Provide the (x, y) coordinate of the cell's center where the given text is located.  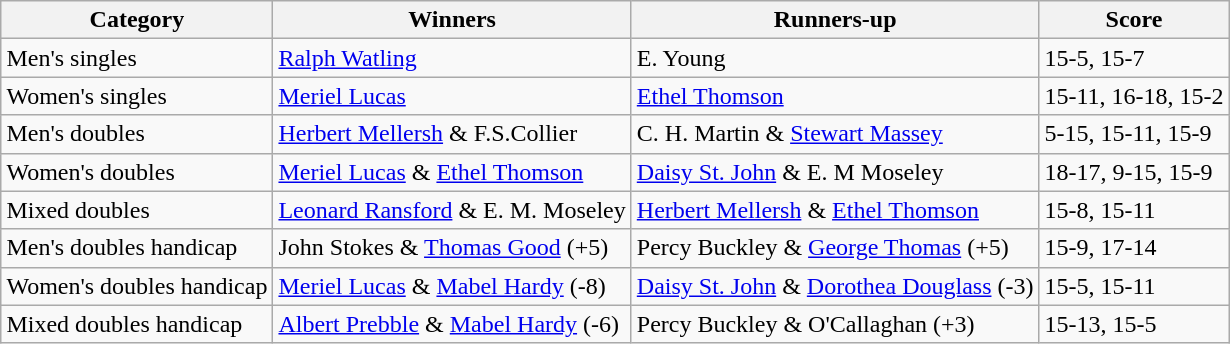
Leonard Ransford & E. M. Moseley (452, 210)
John Stokes & Thomas Good (+5) (452, 248)
Mixed doubles (137, 210)
Winners (452, 20)
Ethel Thomson (835, 96)
Score (1134, 20)
Meriel Lucas & Mabel Hardy (-8) (452, 286)
Runners-up (835, 20)
Ralph Watling (452, 58)
Women's doubles (137, 172)
Percy Buckley & George Thomas (+5) (835, 248)
Women's singles (137, 96)
E. Young (835, 58)
Meriel Lucas (452, 96)
5-15, 15-11, 15-9 (1134, 134)
Meriel Lucas & Ethel Thomson (452, 172)
15-5, 15-7 (1134, 58)
Daisy St. John & Dorothea Douglass (-3) (835, 286)
Herbert Mellersh & Ethel Thomson (835, 210)
Men's doubles (137, 134)
C. H. Martin & Stewart Massey (835, 134)
Daisy St. John & E. M Moseley (835, 172)
Herbert Mellersh & F.S.Collier (452, 134)
15-5, 15-11 (1134, 286)
Women's doubles handicap (137, 286)
Men's singles (137, 58)
15-9, 17-14 (1134, 248)
15-8, 15-11 (1134, 210)
Category (137, 20)
18-17, 9-15, 15-9 (1134, 172)
Percy Buckley & O'Callaghan (+3) (835, 324)
15-11, 16-18, 15-2 (1134, 96)
Mixed doubles handicap (137, 324)
Albert Prebble & Mabel Hardy (-6) (452, 324)
Men's doubles handicap (137, 248)
15-13, 15-5 (1134, 324)
